Determine the [X, Y] coordinate at the center of the cell enclosing the given text.  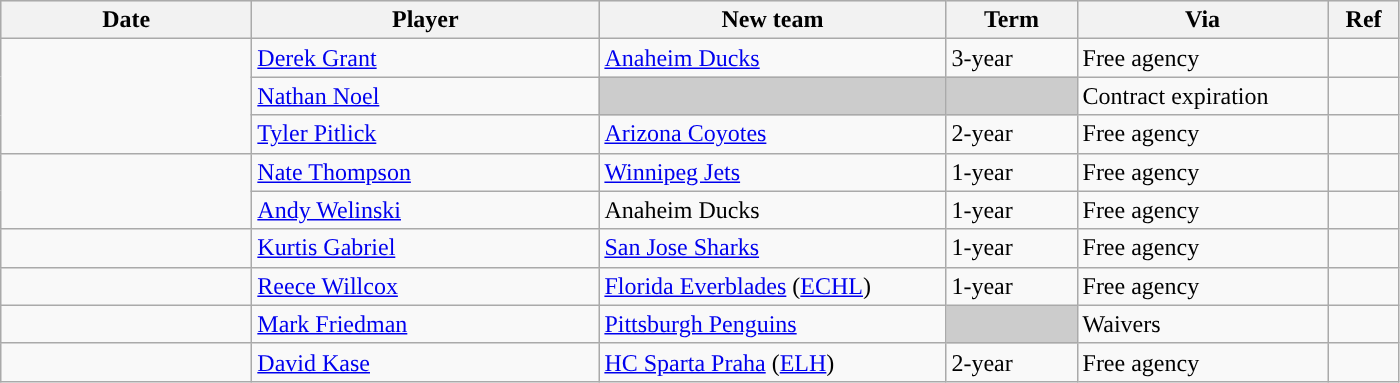
HC Sparta Praha (ELH) [772, 362]
Kurtis Gabriel [426, 248]
David Kase [426, 362]
Reece Willcox [426, 286]
3-year [1012, 58]
Derek Grant [426, 58]
Waivers [1202, 324]
Via [1202, 20]
Term [1012, 20]
Florida Everblades (ECHL) [772, 286]
San Jose Sharks [772, 248]
Mark Friedman [426, 324]
Pittsburgh Penguins [772, 324]
Date [126, 20]
Nathan Noel [426, 96]
Nate Thompson [426, 172]
Andy Welinski [426, 210]
Winnipeg Jets [772, 172]
New team [772, 20]
Contract expiration [1202, 96]
Player [426, 20]
Ref [1364, 20]
Tyler Pitlick [426, 134]
Arizona Coyotes [772, 134]
